For the text-containing cell, return its midpoint in (X, Y) coordinate format. 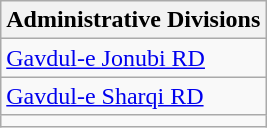
Gavdul-e Sharqi RD (134, 96)
Gavdul-e Jonubi RD (134, 58)
Administrative Divisions (134, 20)
